Locate the cell with the specified text and output its (x, y) center coordinate. 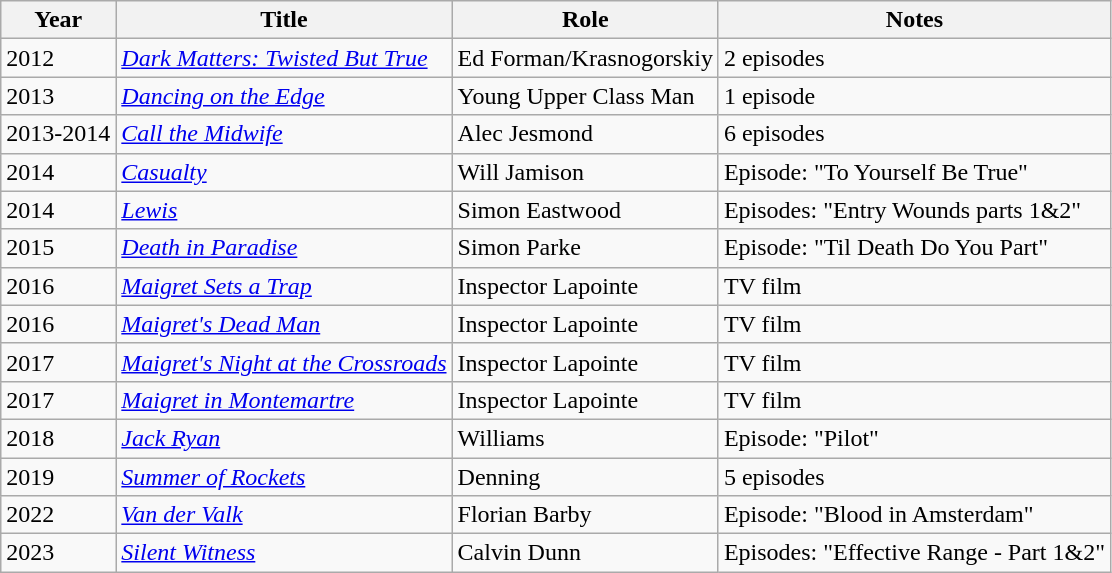
Role (585, 20)
2013-2014 (58, 134)
Simon Parke (585, 248)
2013 (58, 96)
Episodes: "Entry Wounds parts 1&2" (914, 210)
Denning (585, 477)
Title (284, 20)
2015 (58, 248)
6 episodes (914, 134)
Lewis (284, 210)
Episode: "Pilot" (914, 438)
Year (58, 20)
Call the Midwife (284, 134)
Ed Forman/Krasnogorskiy (585, 58)
Death in Paradise (284, 248)
Young Upper Class Man (585, 96)
2019 (58, 477)
2022 (58, 515)
Episode: "Blood in Amsterdam" (914, 515)
Jack Ryan (284, 438)
Will Jamison (585, 172)
2018 (58, 438)
2023 (58, 553)
Florian Barby (585, 515)
Maigret in Montemartre (284, 400)
Casualty (284, 172)
Williams (585, 438)
Summer of Rockets (284, 477)
Dancing on the Edge (284, 96)
Van der Valk (284, 515)
Dark Matters: Twisted But True (284, 58)
5 episodes (914, 477)
Simon Eastwood (585, 210)
Maigret Sets a Trap (284, 286)
Episode: "To Yourself Be True" (914, 172)
Notes (914, 20)
Alec Jesmond (585, 134)
Maigret's Dead Man (284, 324)
Calvin Dunn (585, 553)
Silent Witness (284, 553)
2 episodes (914, 58)
2012 (58, 58)
Episode: "Til Death Do You Part" (914, 248)
Maigret's Night at the Crossroads (284, 362)
Episodes: "Effective Range - Part 1&2" (914, 553)
1 episode (914, 96)
